Detect which cell encompasses the target text, then output its [X, Y] center coordinate. 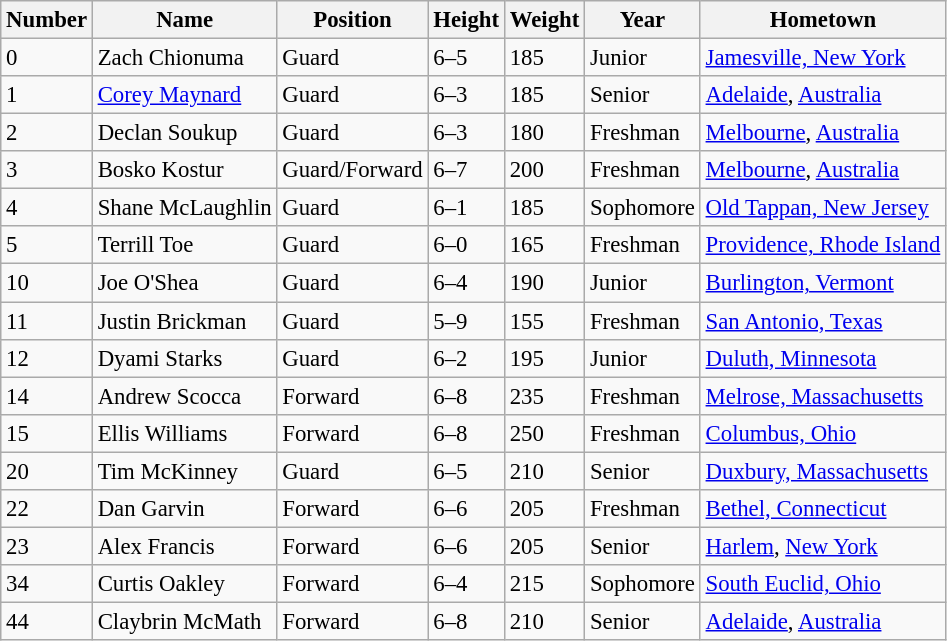
Height [466, 20]
12 [47, 358]
22 [47, 509]
Tim McKinney [184, 471]
10 [47, 283]
5–9 [466, 321]
Position [352, 20]
Number [47, 20]
155 [544, 321]
South Euclid, Ohio [822, 584]
Providence, Rhode Island [822, 245]
Shane McLaughlin [184, 208]
Duluth, Minnesota [822, 358]
Dyami Starks [184, 358]
Name [184, 20]
Jamesville, New York [822, 58]
Dan Garvin [184, 509]
Weight [544, 20]
190 [544, 283]
5 [47, 245]
Ellis Williams [184, 433]
11 [47, 321]
3 [47, 170]
250 [544, 433]
Zach Chionuma [184, 58]
195 [544, 358]
Curtis Oakley [184, 584]
Joe O'Shea [184, 283]
4 [47, 208]
34 [47, 584]
15 [47, 433]
Burlington, Vermont [822, 283]
Bosko Kostur [184, 170]
Bethel, Connecticut [822, 509]
Corey Maynard [184, 95]
Terrill Toe [184, 245]
Columbus, Ohio [822, 433]
165 [544, 245]
0 [47, 58]
Declan Soukup [184, 133]
215 [544, 584]
6–7 [466, 170]
235 [544, 396]
Old Tappan, New Jersey [822, 208]
14 [47, 396]
Guard/Forward [352, 170]
180 [544, 133]
Claybrin McMath [184, 621]
2 [47, 133]
200 [544, 170]
Duxbury, Massachusetts [822, 471]
6–0 [466, 245]
6–2 [466, 358]
Melrose, Massachusetts [822, 396]
20 [47, 471]
Hometown [822, 20]
Year [643, 20]
1 [47, 95]
San Antonio, Texas [822, 321]
6–1 [466, 208]
23 [47, 546]
Justin Brickman [184, 321]
44 [47, 621]
Harlem, New York [822, 546]
Andrew Scocca [184, 396]
Alex Francis [184, 546]
